Provide the (x, y) coordinate of the cell's center where the given text is located.  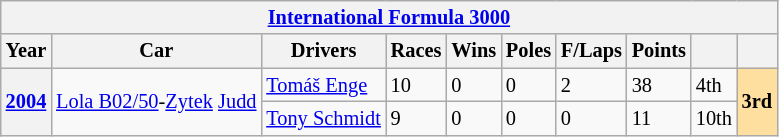
Year (26, 51)
11 (659, 118)
2004 (26, 102)
International Formula 3000 (389, 17)
Drivers (323, 51)
3rd (757, 102)
10 (416, 85)
9 (416, 118)
Tomáš Enge (323, 85)
4th (714, 85)
Wins (474, 51)
Tony Schmidt (323, 118)
F/Laps (592, 51)
Poles (528, 51)
Races (416, 51)
Lola B02/50-Zytek Judd (156, 102)
Points (659, 51)
10th (714, 118)
Car (156, 51)
38 (659, 85)
2 (592, 85)
